Detect which cell encompasses the target text, then output its (x, y) center coordinate. 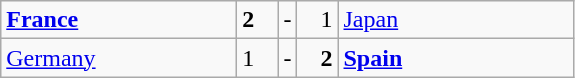
Germany (119, 58)
Japan (456, 20)
Spain (456, 58)
France (119, 20)
